Capture the cell that displays the provided text and extract its (x, y) central coordinate. 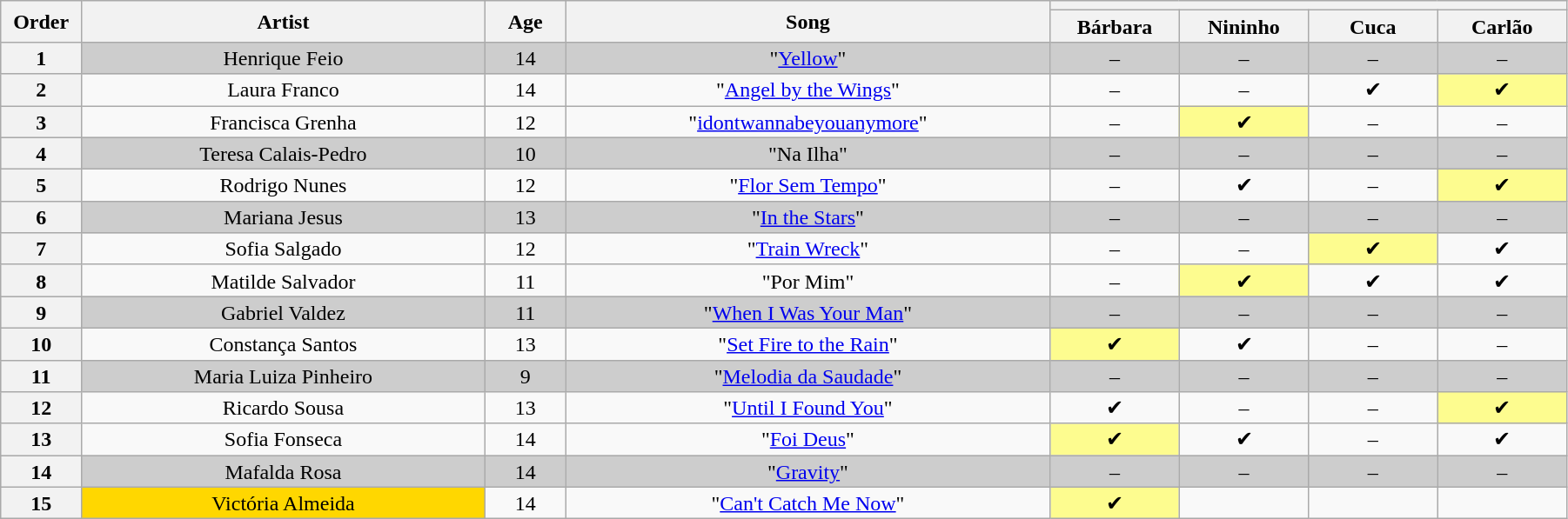
"Flor Sem Tempo" (807, 186)
4 (42, 153)
8 (42, 280)
3 (42, 122)
"Foi Deus" (807, 440)
Nininho (1243, 26)
Laura Franco (284, 90)
Carlão (1502, 26)
6 (42, 217)
15 (42, 502)
Francisca Grenha (284, 122)
"Melodia da Saudade" (807, 376)
"Yellow" (807, 57)
Ricardo Sousa (284, 409)
5 (42, 186)
"Train Wreck" (807, 249)
1 (42, 57)
Cuca (1373, 26)
Matilde Salvador (284, 280)
"Until I Found You" (807, 409)
2 (42, 90)
"Por Mim" (807, 280)
"Na Ilha" (807, 153)
"In the Stars" (807, 217)
Sofia Fonseca (284, 440)
"idontwannabeyouanymore" (807, 122)
"When I Was Your Man" (807, 313)
Henrique Feio (284, 57)
Teresa Calais-Pedro (284, 153)
Maria Luiza Pinheiro (284, 376)
7 (42, 249)
Artist (284, 22)
Gabriel Valdez (284, 313)
Victória Almeida (284, 502)
Bárbara (1115, 26)
Sofia Salgado (284, 249)
Rodrigo Nunes (284, 186)
Constança Santos (284, 344)
"Angel by the Wings" (807, 90)
Song (807, 22)
"Gravity" (807, 471)
Mariana Jesus (284, 217)
Order (42, 22)
"Set Fire to the Rain" (807, 344)
Age (526, 22)
"Can't Catch Me Now" (807, 502)
Mafalda Rosa (284, 471)
